From the cell containing the given text, extract its center point as (x, y) coordinate. 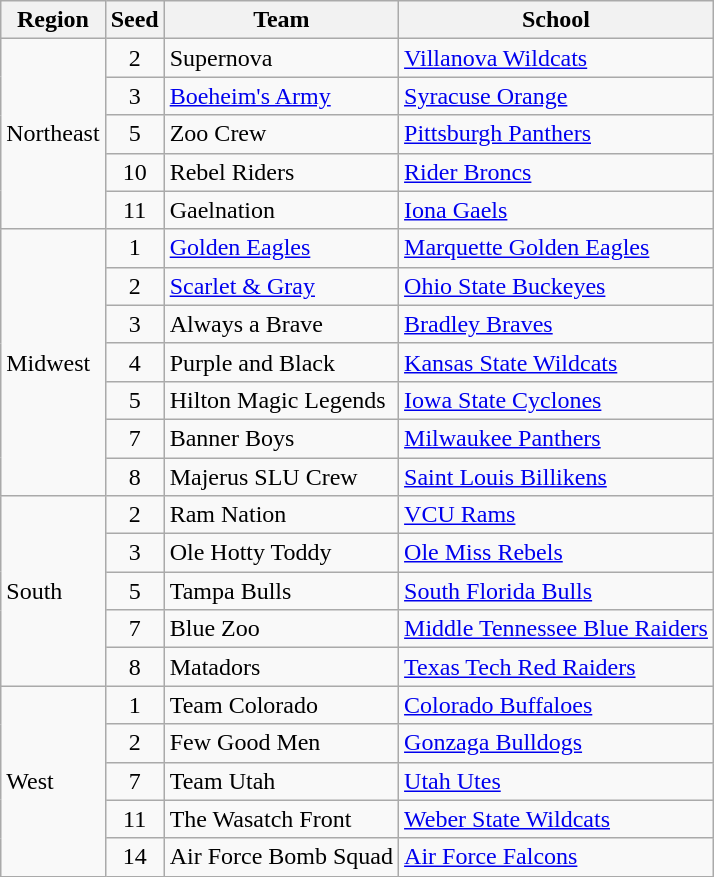
Team (281, 20)
14 (134, 857)
Milwaukee Panthers (556, 438)
Ohio State Buckeyes (556, 286)
Always a Brave (281, 324)
Bradley Braves (556, 324)
Villanova Wildcats (556, 58)
Boeheim's Army (281, 96)
Ole Miss Rebels (556, 553)
The Wasatch Front (281, 819)
Syracuse Orange (556, 96)
Team Utah (281, 781)
Pittsburgh Panthers (556, 134)
South Florida Bulls (556, 591)
4 (134, 362)
Gonzaga Bulldogs (556, 743)
Scarlet & Gray (281, 286)
Tampa Bulls (281, 591)
Rebel Riders (281, 172)
Kansas State Wildcats (556, 362)
West (53, 781)
Iowa State Cyclones (556, 400)
Gaelnation (281, 210)
Matadors (281, 667)
Banner Boys (281, 438)
10 (134, 172)
Air Force Falcons (556, 857)
VCU Rams (556, 515)
Few Good Men (281, 743)
Midwest (53, 362)
Blue Zoo (281, 629)
Seed (134, 20)
Air Force Bomb Squad (281, 857)
Hilton Magic Legends (281, 400)
Northeast (53, 134)
Supernova (281, 58)
Region (53, 20)
South (53, 591)
Majerus SLU Crew (281, 477)
Colorado Buffaloes (556, 705)
Texas Tech Red Raiders (556, 667)
Purple and Black (281, 362)
Middle Tennessee Blue Raiders (556, 629)
Golden Eagles (281, 248)
Utah Utes (556, 781)
Iona Gaels (556, 210)
Weber State Wildcats (556, 819)
Saint Louis Billikens (556, 477)
Zoo Crew (281, 134)
School (556, 20)
Team Colorado (281, 705)
Ole Hotty Toddy (281, 553)
Rider Broncs (556, 172)
Marquette Golden Eagles (556, 248)
Ram Nation (281, 515)
